From the cell containing the given text, extract its center point as [X, Y] coordinate. 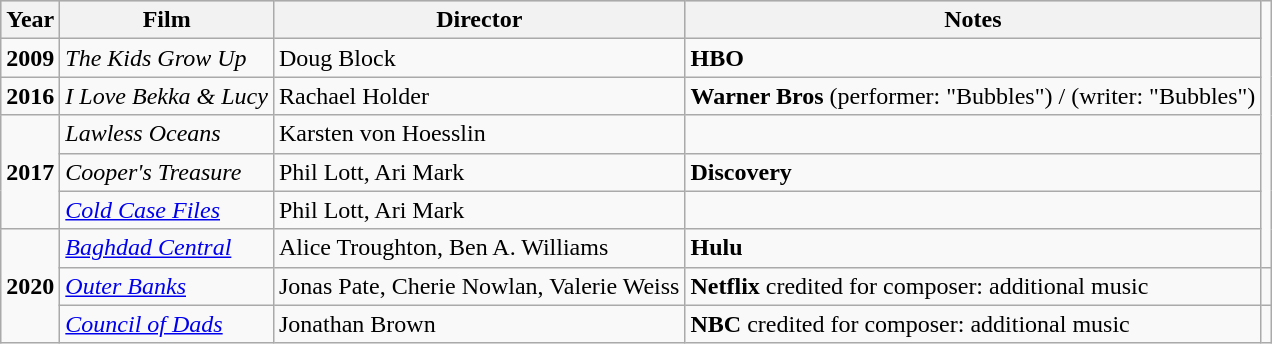
Hulu [973, 248]
Lawless Oceans [167, 134]
2016 [30, 96]
2009 [30, 58]
Karsten von Hoesslin [478, 134]
2020 [30, 286]
Director [478, 20]
Film [167, 20]
Rachael Holder [478, 96]
Jonas Pate, Cherie Nowlan, Valerie Weiss [478, 286]
Notes [973, 20]
Jonathan Brown [478, 324]
Discovery [973, 172]
Cold Case Files [167, 210]
Outer Banks [167, 286]
The Kids Grow Up [167, 58]
I Love Bekka & Lucy [167, 96]
Alice Troughton, Ben A. Williams [478, 248]
Warner Bros (performer: "Bubbles") / (writer: "Bubbles") [973, 96]
Cooper's Treasure [167, 172]
Baghdad Central [167, 248]
HBO [973, 58]
NBC credited for composer: additional music [973, 324]
Year [30, 20]
Council of Dads [167, 324]
Doug Block [478, 58]
2017 [30, 172]
Netflix credited for composer: additional music [973, 286]
